Extract the [X, Y] coordinate from the center of the cell holding the provided text.  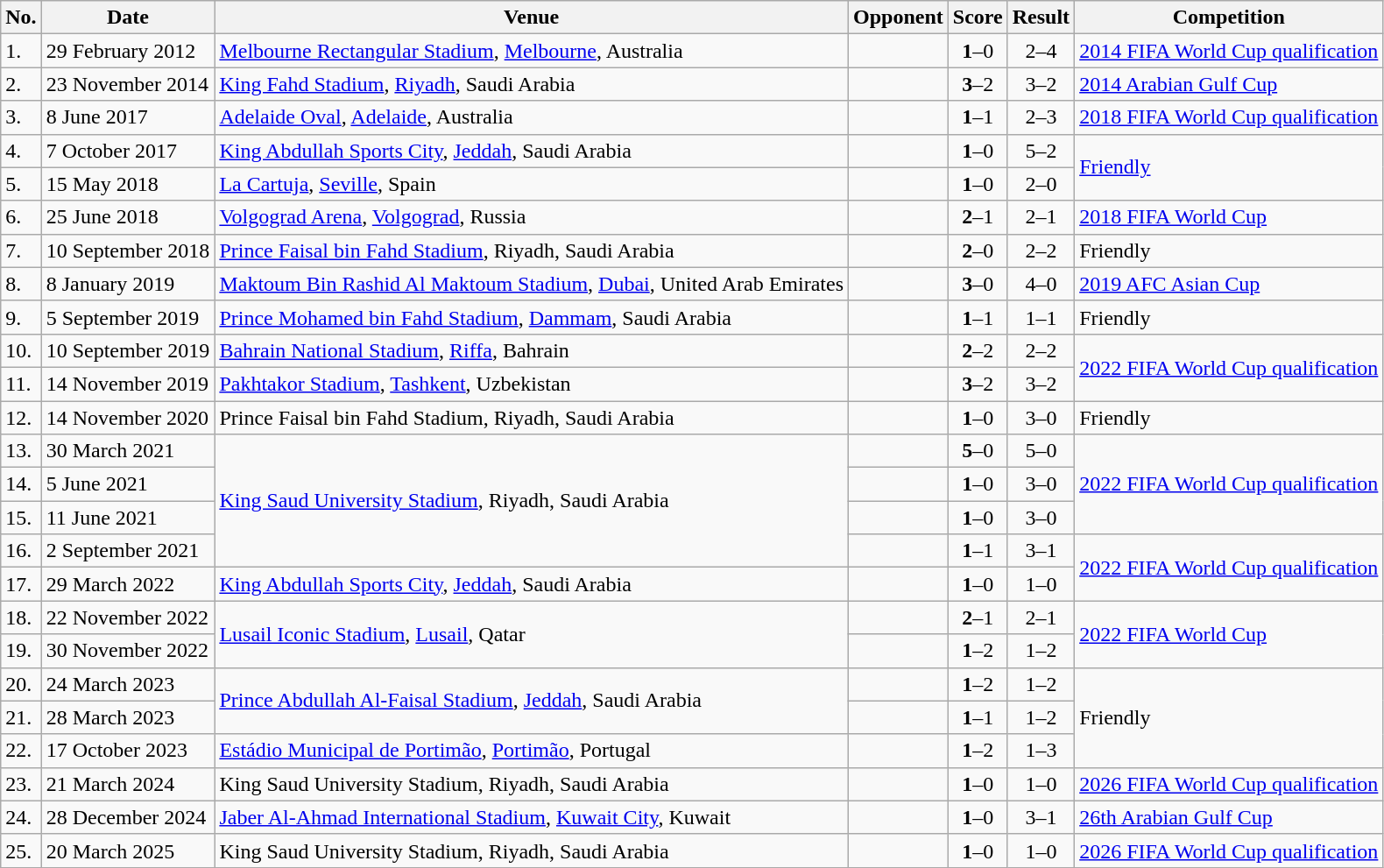
Jaber Al-Ahmad International Stadium, Kuwait City, Kuwait [532, 817]
Prince Abdullah Al-Faisal Stadium, Jeddah, Saudi Arabia [532, 701]
2–4 [1041, 51]
30 November 2022 [128, 651]
10 September 2018 [128, 251]
4–0 [1041, 284]
9. [21, 317]
19. [21, 651]
26th Arabian Gulf Cup [1229, 817]
21. [21, 717]
17 October 2023 [128, 751]
5. [21, 184]
20. [21, 684]
20 March 2025 [128, 850]
11 June 2021 [128, 518]
5 September 2019 [128, 317]
28 December 2024 [128, 817]
Score [978, 18]
Opponent [899, 18]
24. [21, 817]
17. [21, 584]
Result [1041, 18]
Pakhtakor Stadium, Tashkent, Uzbekistan [532, 384]
28 March 2023 [128, 717]
18. [21, 617]
Volgograd Arena, Volgograd, Russia [532, 217]
7. [21, 251]
2014 FIFA World Cup qualification [1229, 51]
Bahrain National Stadium, Riffa, Bahrain [532, 350]
25 June 2018 [128, 217]
Maktoum Bin Rashid Al Maktoum Stadium, Dubai, United Arab Emirates [532, 284]
Melbourne Rectangular Stadium, Melbourne, Australia [532, 51]
Adelaide Oval, Adelaide, Australia [532, 117]
2022 FIFA World Cup [1229, 634]
22. [21, 751]
Prince Mohamed bin Fahd Stadium, Dammam, Saudi Arabia [532, 317]
16. [21, 551]
No. [21, 18]
Estádio Municipal de Portimão, Portimão, Portugal [532, 751]
13. [21, 451]
7 October 2017 [128, 151]
Lusail Iconic Stadium, Lusail, Qatar [532, 634]
5 June 2021 [128, 484]
3. [21, 117]
1–3 [1041, 751]
24 March 2023 [128, 684]
11. [21, 384]
1. [21, 51]
14 November 2019 [128, 384]
8 June 2017 [128, 117]
2019 AFC Asian Cup [1229, 284]
Competition [1229, 18]
25. [21, 850]
10. [21, 350]
5–2 [1041, 151]
23 November 2014 [128, 84]
2–3 [1041, 117]
Venue [532, 18]
2018 FIFA World Cup qualification [1229, 117]
30 March 2021 [128, 451]
15 May 2018 [128, 184]
8. [21, 284]
6. [21, 217]
La Cartuja, Seville, Spain [532, 184]
4. [21, 151]
8 January 2019 [128, 284]
Date [128, 18]
2014 Arabian Gulf Cup [1229, 84]
15. [21, 518]
21 March 2024 [128, 784]
12. [21, 418]
22 November 2022 [128, 617]
King Fahd Stadium, Riyadh, Saudi Arabia [532, 84]
29 February 2012 [128, 51]
2018 FIFA World Cup [1229, 217]
23. [21, 784]
14 November 2020 [128, 418]
10 September 2019 [128, 350]
2. [21, 84]
14. [21, 484]
29 March 2022 [128, 584]
2 September 2021 [128, 551]
